Search for the cell housing the specified text and yield its (x, y) center coordinate. 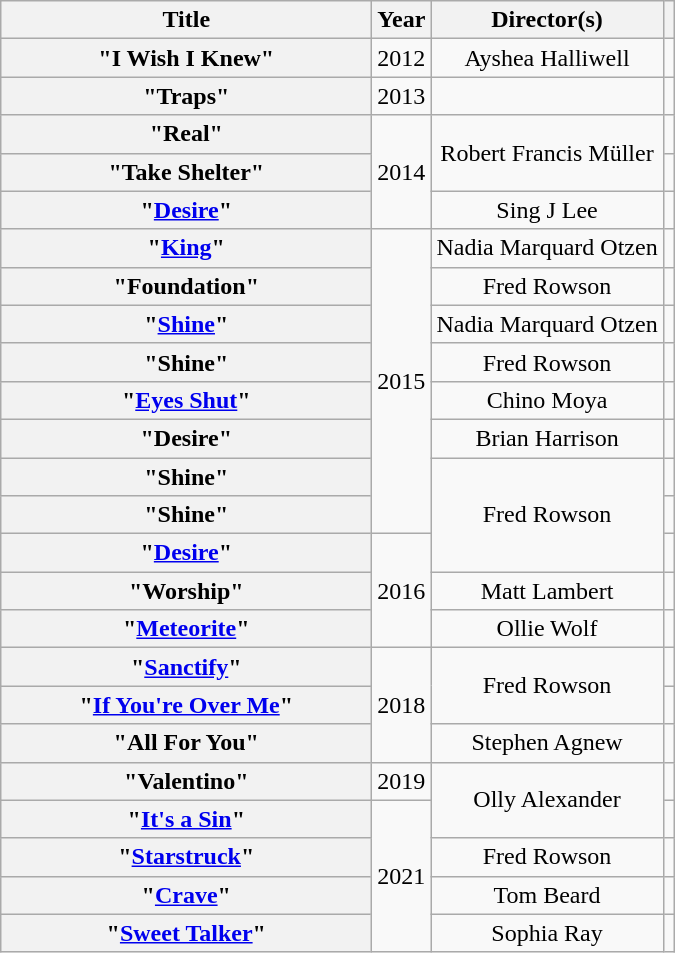
Sophia Ray (547, 933)
Stephen Agnew (547, 743)
"Eyes Shut" (186, 400)
2015 (402, 381)
Chino Moya (547, 400)
"Starstruck" (186, 857)
Brian Harrison (547, 438)
"Valentino" (186, 781)
"Sanctify" (186, 667)
Tom Beard (547, 895)
"Sweet Talker" (186, 933)
Sing J Lee (547, 210)
"Worship" (186, 591)
"Real" (186, 134)
"It's a Sin" (186, 819)
"Meteorite" (186, 629)
2012 (402, 58)
"Take Shelter" (186, 172)
Director(s) (547, 20)
"If You're Over Me" (186, 705)
"All For You" (186, 743)
Matt Lambert (547, 591)
2016 (402, 591)
2018 (402, 705)
"Foundation" (186, 286)
2014 (402, 172)
"Traps" (186, 96)
2019 (402, 781)
"King" (186, 248)
Olly Alexander (547, 800)
Ollie Wolf (547, 629)
Title (186, 20)
"Crave" (186, 895)
Ayshea Halliwell (547, 58)
2021 (402, 876)
Year (402, 20)
Robert Francis Müller (547, 153)
"I Wish I Knew" (186, 58)
2013 (402, 96)
